Determine the (X, Y) coordinate at the center of the cell enclosing the given text.  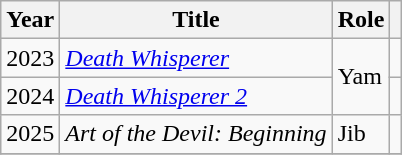
Yam (361, 77)
Death Whisperer (196, 58)
Jib (361, 134)
Art of the Devil: Beginning (196, 134)
Death Whisperer 2 (196, 96)
2024 (30, 96)
Year (30, 20)
2023 (30, 58)
2025 (30, 134)
Role (361, 20)
Title (196, 20)
